Return [x, y] of the center of cell containing provided text 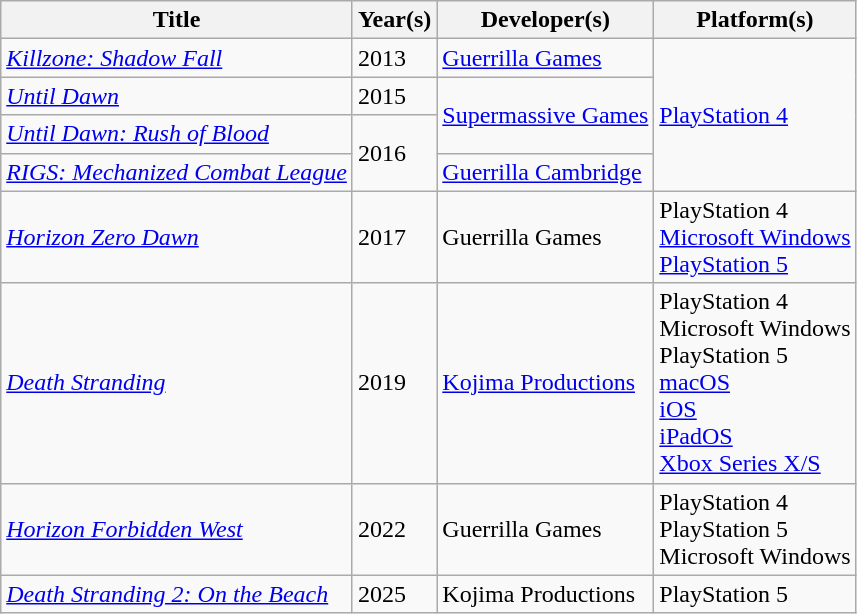
Platform(s) [755, 20]
2015 [394, 96]
2025 [394, 594]
PlayStation 4 [755, 115]
PlayStation 4Microsoft WindowsPlayStation 5macOSiOSiPadOSXbox Series X/S [755, 383]
2019 [394, 383]
Until Dawn: Rush of Blood [177, 134]
RIGS: Mechanized Combat League [177, 172]
2022 [394, 529]
Killzone: Shadow Fall [177, 58]
2013 [394, 58]
Guerrilla Cambridge [546, 172]
2017 [394, 237]
Horizon Zero Dawn [177, 237]
PlayStation 5 [755, 594]
PlayStation 4PlayStation 5Microsoft Windows [755, 529]
Supermassive Games [546, 115]
Developer(s) [546, 20]
Death Stranding [177, 383]
PlayStation 4Microsoft WindowsPlayStation 5 [755, 237]
Year(s) [394, 20]
Title [177, 20]
Horizon Forbidden West [177, 529]
Until Dawn [177, 96]
2016 [394, 153]
Death Stranding 2: On the Beach [177, 594]
